Extract the [x, y] coordinate from the center of the cell holding the provided text.  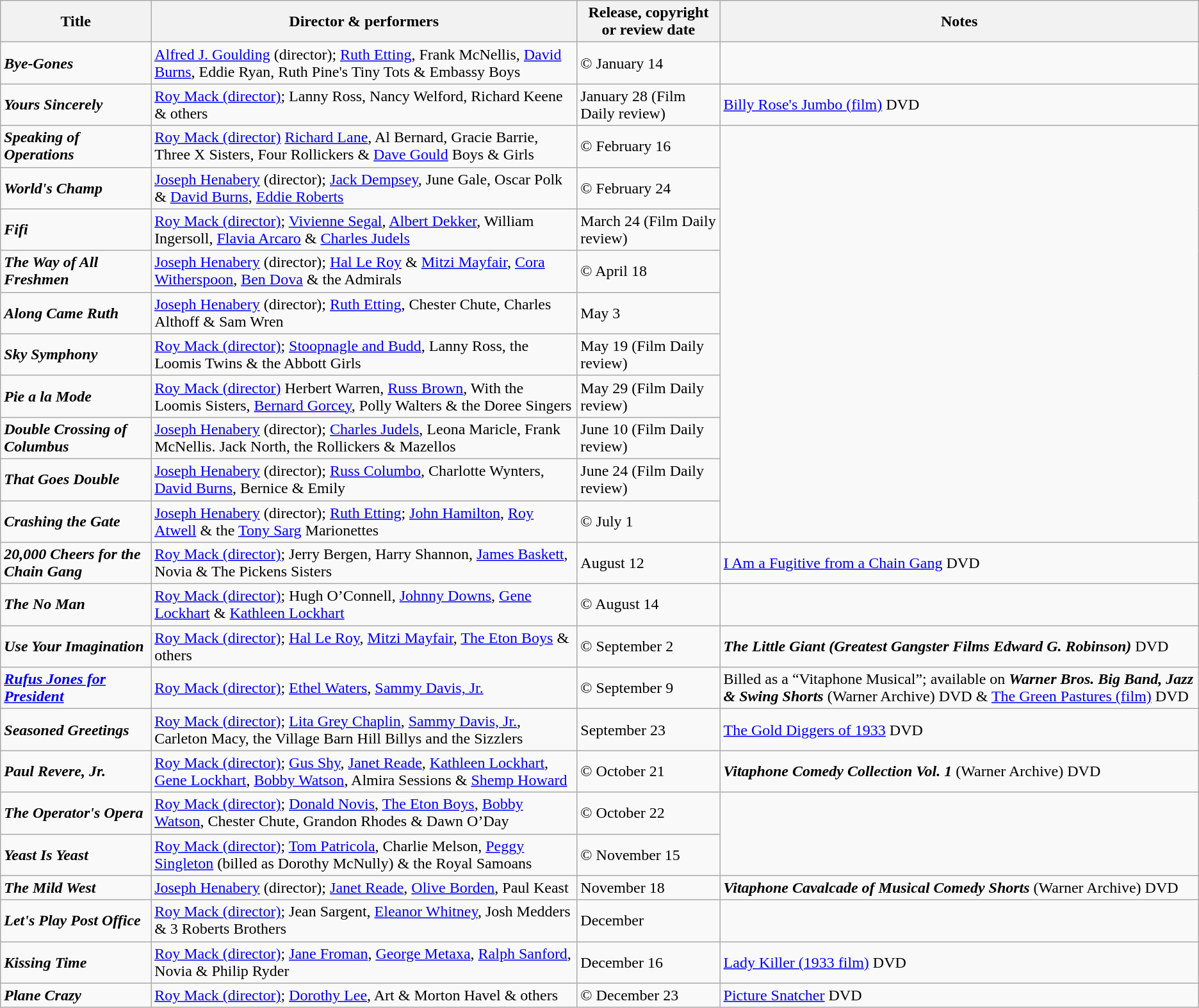
World's Champ [76, 188]
Kissing Time [76, 962]
Roy Mack (director); Tom Patricola, Charlie Melson, Peggy Singleton (billed as Dorothy McNully) & the Royal Samoans [364, 854]
May 29 (Film Daily review) [648, 396]
Plane Crazy [76, 995]
Rufus Jones for President [76, 688]
Vitaphone Comedy Collection Vol. 1 (Warner Archive) DVD [959, 771]
Joseph Henabery (director); Hal Le Roy & Mitzi Mayfair, Cora Witherspoon, Ben Dova & the Admirals [364, 272]
Let's Play Post Office [76, 921]
June 10 (Film Daily review) [648, 438]
The No Man [76, 605]
Roy Mack (director); Ethel Waters, Sammy Davis, Jr. [364, 688]
© February 24 [648, 188]
© October 22 [648, 813]
Yeast Is Yeast [76, 854]
Speaking of Operations [76, 146]
Title [76, 22]
Roy Mack (director); Stoopnagle and Budd, Lanny Ross, the Loomis Twins & the Abbott Girls [364, 355]
June 24 (Film Daily review) [648, 479]
Picture Snatcher DVD [959, 995]
The Gold Diggers of 1933 DVD [959, 730]
Billed as a “Vitaphone Musical”; available on Warner Bros. Big Band, Jazz & Swing Shorts (Warner Archive) DVD & The Green Pastures (film) DVD [959, 688]
Roy Mack (director); Dorothy Lee, Art & Morton Havel & others [364, 995]
Director & performers [364, 22]
Roy Mack (director); Gus Shy, Janet Reade, Kathleen Lockhart, Gene Lockhart, Bobby Watson, Almira Sessions & Shemp Howard [364, 771]
Roy Mack (director); Lanny Ross, Nancy Welford, Richard Keene & others [364, 105]
Yours Sincerely [76, 105]
Roy Mack (director); Jerry Bergen, Harry Shannon, James Baskett, Novia & The Pickens Sisters [364, 564]
Joseph Henabery (director); Charles Judels, Leona Maricle, Frank McNellis. Jack North, the Rollickers & Mazellos [364, 438]
Billy Rose's Jumbo (film) DVD [959, 105]
Roy Mack (director); Jean Sargent, Eleanor Whitney, Josh Medders & 3 Roberts Brothers [364, 921]
Along Came Ruth [76, 313]
Roy Mack (director); Vivienne Segal, Albert Dekker, William Ingersoll, Flavia Arcaro & Charles Judels [364, 229]
I Am a Fugitive from a Chain Gang DVD [959, 564]
Alfred J. Goulding (director); Ruth Etting, Frank McNellis, David Burns, Eddie Ryan, Ruth Pine's Tiny Tots & Embassy Boys [364, 63]
© January 14 [648, 63]
Joseph Henabery (director); Ruth Etting, Chester Chute, Charles Althoff & Sam Wren [364, 313]
Roy Mack (director); Hal Le Roy, Mitzi Mayfair, The Eton Boys & others [364, 647]
© November 15 [648, 854]
© December 23 [648, 995]
© September 2 [648, 647]
Seasoned Greetings [76, 730]
That Goes Double [76, 479]
20,000 Cheers for the Chain Gang [76, 564]
December 16 [648, 962]
Use Your Imagination [76, 647]
September 23 [648, 730]
Pie a la Mode [76, 396]
Joseph Henabery (director); Russ Columbo, Charlotte Wynters, David Burns, Bernice & Emily [364, 479]
© August 14 [648, 605]
© October 21 [648, 771]
Joseph Henabery (director); Janet Reade, Olive Borden, Paul Keast [364, 888]
© September 9 [648, 688]
The Operator's Opera [76, 813]
The Little Giant (Greatest Gangster Films Edward G. Robinson) DVD [959, 647]
May 3 [648, 313]
Paul Revere, Jr. [76, 771]
Notes [959, 22]
December [648, 921]
Lady Killer (1933 film) DVD [959, 962]
March 24 (Film Daily review) [648, 229]
The Mild West [76, 888]
Roy Mack (director); Lita Grey Chaplin, Sammy Davis, Jr., Carleton Macy, the Village Barn Hill Billys and the Sizzlers [364, 730]
Fifi [76, 229]
Bye-Gones [76, 63]
May 19 (Film Daily review) [648, 355]
Roy Mack (director); Donald Novis, The Eton Boys, Bobby Watson, Chester Chute, Grandon Rhodes & Dawn O’Day [364, 813]
The Way of All Freshmen [76, 272]
© February 16 [648, 146]
August 12 [648, 564]
Roy Mack (director); Jane Froman, George Metaxa, Ralph Sanford, Novia & Philip Ryder [364, 962]
Roy Mack (director) Richard Lane, Al Bernard, Gracie Barrie, Three X Sisters, Four Rollickers & Dave Gould Boys & Girls [364, 146]
Joseph Henabery (director); Jack Dempsey, June Gale, Oscar Polk & David Burns, Eddie Roberts [364, 188]
Crashing the Gate [76, 521]
Double Crossing of Columbus [76, 438]
November 18 [648, 888]
Roy Mack (director); Hugh O’Connell, Johnny Downs, Gene Lockhart & Kathleen Lockhart [364, 605]
Release, copyright or review date [648, 22]
Joseph Henabery (director); Ruth Etting; John Hamilton, Roy Atwell & the Tony Sarg Marionettes [364, 521]
January 28 (Film Daily review) [648, 105]
© July 1 [648, 521]
Vitaphone Cavalcade of Musical Comedy Shorts (Warner Archive) DVD [959, 888]
© April 18 [648, 272]
Sky Symphony [76, 355]
Roy Mack (director) Herbert Warren, Russ Brown, With the Loomis Sisters, Bernard Gorcey, Polly Walters & the Doree Singers [364, 396]
